For the text-containing cell, return its midpoint in (X, Y) coordinate format. 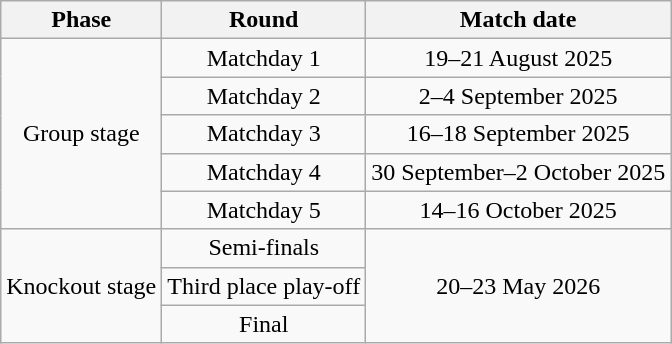
16–18 September 2025 (518, 134)
2–4 September 2025 (518, 96)
Matchday 5 (264, 210)
Round (264, 20)
Semi-finals (264, 248)
Final (264, 324)
Third place play-off (264, 286)
Matchday 3 (264, 134)
Match date (518, 20)
19–21 August 2025 (518, 58)
14–16 October 2025 (518, 210)
Matchday 1 (264, 58)
Phase (82, 20)
Matchday 2 (264, 96)
Group stage (82, 134)
20–23 May 2026 (518, 286)
Knockout stage (82, 286)
Matchday 4 (264, 172)
30 September–2 October 2025 (518, 172)
